For the text-containing cell, return its midpoint in (x, y) coordinate format. 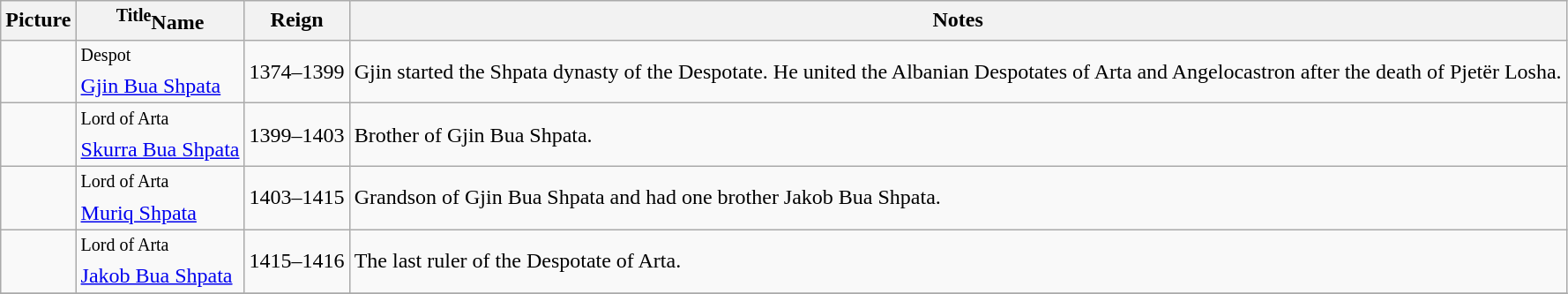
Grandson of Gjin Bua Shpata and had one brother Jakob Bua Shpata. (958, 198)
1403–1415 (296, 198)
Lord of ArtaSkurra Bua Shpata (161, 135)
DespotGjin Bua Shpata (161, 72)
Lord of ArtaJakob Bua Shpata (161, 261)
Gjin started the Shpata dynasty of the Despotate. He united the Albanian Despotates of Arta and Angelocastron after the death of Pjetër Losha. (958, 72)
1399–1403 (296, 135)
1374–1399 (296, 72)
The last ruler of the Despotate of Arta. (958, 261)
TitleName (161, 21)
Lord of ArtaMuriq Shpata (161, 198)
Notes (958, 21)
Picture (39, 21)
1415–1416 (296, 261)
Reign (296, 21)
Brother of Gjin Bua Shpata. (958, 135)
